From the cell containing the given text, extract its center point as [x, y] coordinate. 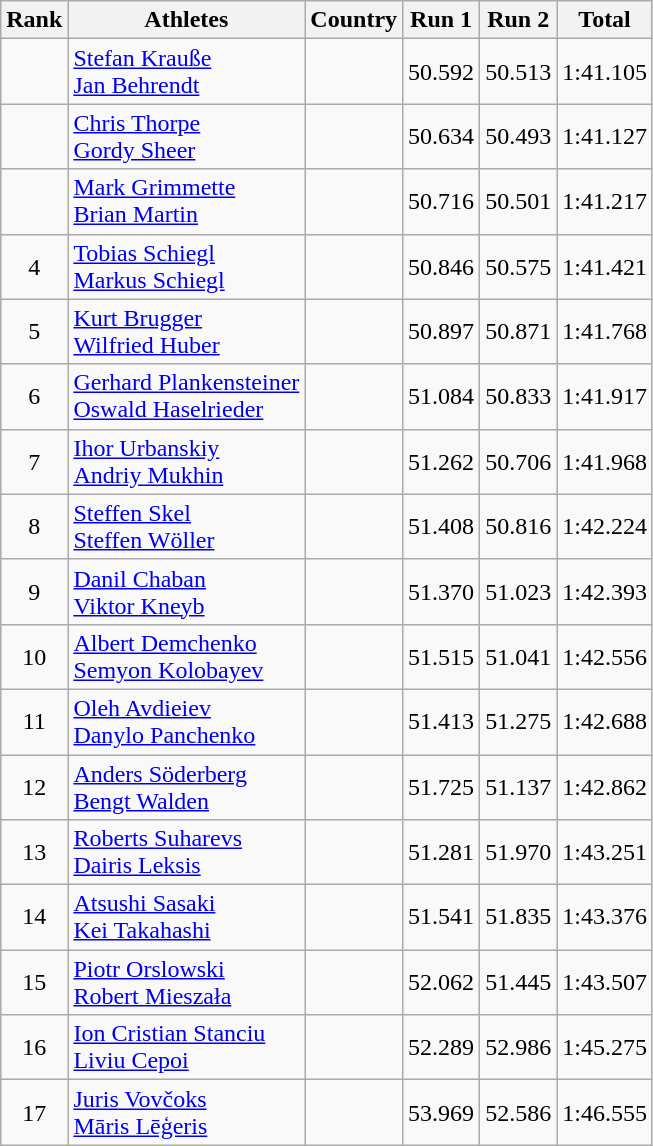
52.289 [442, 1048]
Oleh Avdieiev Danylo Panchenko [186, 722]
1:43.251 [605, 852]
Total [605, 20]
50.816 [518, 526]
51.725 [442, 786]
16 [34, 1048]
12 [34, 786]
5 [34, 332]
Run 2 [518, 20]
Steffen Skel Steffen Wöller [186, 526]
1:41.127 [605, 136]
51.445 [518, 982]
Ihor Urbanskiy Andriy Mukhin [186, 462]
9 [34, 592]
10 [34, 656]
50.634 [442, 136]
1:43.376 [605, 918]
Albert Demchenko Semyon Kolobayev [186, 656]
51.541 [442, 918]
51.023 [518, 592]
50.501 [518, 202]
15 [34, 982]
Tobias Schiegl Markus Schiegl [186, 266]
4 [34, 266]
50.716 [442, 202]
52.062 [442, 982]
1:41.768 [605, 332]
51.515 [442, 656]
51.281 [442, 852]
51.262 [442, 462]
50.575 [518, 266]
Athletes [186, 20]
Gerhard Plankensteiner Oswald Haselrieder [186, 396]
52.986 [518, 1048]
1:41.421 [605, 266]
Stefan Krauße Jan Behrendt [186, 72]
Ion Cristian Stanciu Liviu Cepoi [186, 1048]
51.084 [442, 396]
Anders Söderberg Bengt Walden [186, 786]
6 [34, 396]
11 [34, 722]
50.706 [518, 462]
Rank [34, 20]
51.137 [518, 786]
1:45.275 [605, 1048]
52.586 [518, 1112]
1:41.917 [605, 396]
1:42.393 [605, 592]
Danil Chaban Viktor Kneyb [186, 592]
Roberts Suharevs Dairis Leksis [186, 852]
1:41.968 [605, 462]
13 [34, 852]
50.871 [518, 332]
Mark Grimmette Brian Martin [186, 202]
Kurt Brugger Wilfried Huber [186, 332]
Juris Vovčoks Māris Lēģeris [186, 1112]
1:41.105 [605, 72]
1:43.507 [605, 982]
50.493 [518, 136]
7 [34, 462]
1:41.217 [605, 202]
51.370 [442, 592]
14 [34, 918]
1:46.555 [605, 1112]
Run 1 [442, 20]
53.969 [442, 1112]
51.970 [518, 852]
50.592 [442, 72]
50.513 [518, 72]
Country [354, 20]
Atsushi Sasaki Kei Takahashi [186, 918]
50.846 [442, 266]
51.408 [442, 526]
8 [34, 526]
1:42.688 [605, 722]
51.041 [518, 656]
51.275 [518, 722]
51.413 [442, 722]
Piotr Orslowski Robert Mieszała [186, 982]
50.833 [518, 396]
51.835 [518, 918]
1:42.862 [605, 786]
Chris Thorpe Gordy Sheer [186, 136]
50.897 [442, 332]
1:42.556 [605, 656]
1:42.224 [605, 526]
17 [34, 1112]
